Find where the given text appears and provide that cell's center as (x, y) coordinate. 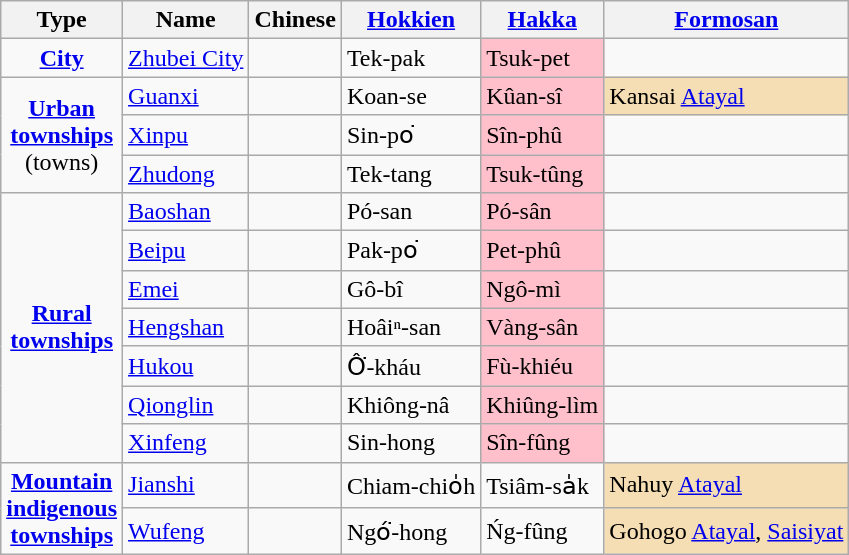
Hakka (542, 20)
Hengshan (186, 327)
Formosan (726, 20)
Khiông-nâ (410, 405)
Zhubei City (186, 58)
Vàng-sân (542, 327)
Tek-pak (410, 58)
Kûan-sî (542, 96)
Ngó͘-hong (410, 531)
Urbantownships(towns) (62, 135)
Sin-po͘ (410, 135)
Beipu (186, 251)
Ruraltownships (62, 328)
Chiam-chio̍h (410, 485)
Pó-sân (542, 212)
Ngô-mì (542, 289)
Zhudong (186, 173)
Sîn-fûng (542, 443)
Kansai Atayal (726, 96)
Koan-se (410, 96)
Wufeng (186, 531)
Ńg-fûng (542, 531)
Tsiâm-sa̍k (542, 485)
Hoâiⁿ-san (410, 327)
Chinese (295, 20)
Xinpu (186, 135)
Qionglin (186, 405)
Tsuk-pet (542, 58)
Nahuy Atayal (726, 485)
Sin-hong (410, 443)
Xinfeng (186, 443)
Hokkien (410, 20)
Sîn-phû (542, 135)
Pet-phû (542, 251)
Mountainindigenoustownships (62, 508)
Pak-po͘ (410, 251)
Tek-tang (410, 173)
Pó-san (410, 212)
Tsuk-tûng (542, 173)
Emei (186, 289)
Ô͘-kháu (410, 366)
Fù-khiéu (542, 366)
Gohogo Atayal, Saisiyat (726, 531)
Gô-bî (410, 289)
Jianshi (186, 485)
Guanxi (186, 96)
City (62, 58)
Name (186, 20)
Baoshan (186, 212)
Hukou (186, 366)
Type (62, 20)
Khiûng-lìm (542, 405)
